Locate the cell with the specified text and output its (x, y) center coordinate. 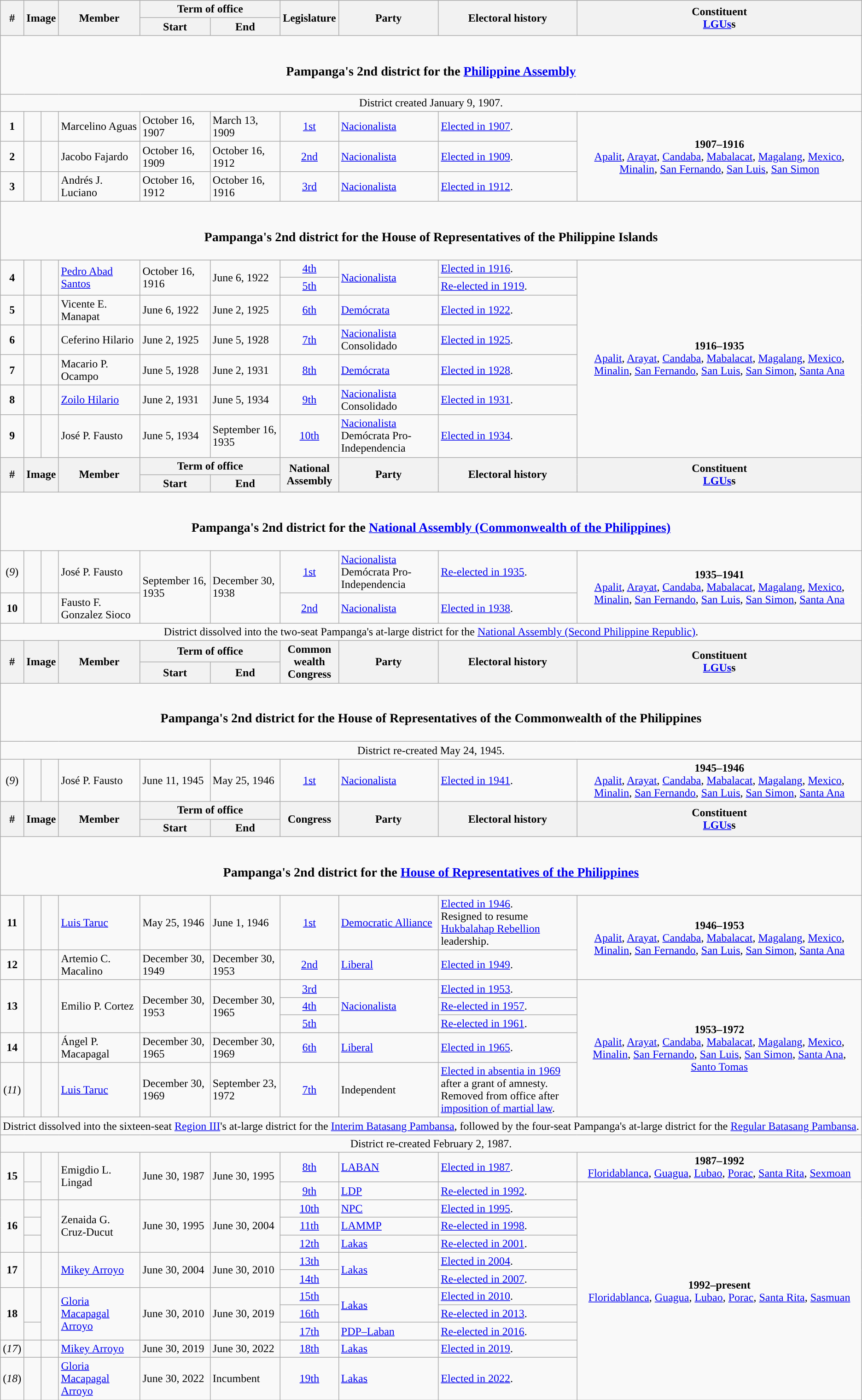
December 30, 1949 (175, 965)
District re-created February 2, 1987. (431, 1144)
18 (12, 1313)
1916–1935Apalit, Arayat, Candaba, Mabalacat, Magalang, Mexico, Minalin, San Fernando, San Luis, San Simon, Santa Ana (719, 359)
Elected in 2019. (507, 1348)
Vicente E. Manapat (99, 310)
Elected in 1922. (507, 310)
8 (12, 400)
Marcelino Aguas (99, 126)
19th (309, 1379)
18th (309, 1348)
Congress (309, 819)
1946–1953Apalit, Arayat, Candaba, Mabalacat, Magalang, Mexico, Minalin, San Fernando, San Luis, San Simon, Santa Ana (719, 937)
Re-elected in 1935. (507, 572)
December 30, 1938 (245, 587)
Elected in 1987. (507, 1168)
October 16, 1907 (175, 126)
LDP (389, 1191)
12th (309, 1243)
17 (12, 1270)
1935–1941Apalit, Arayat, Candaba, Mabalacat, Magalang, Mexico, Minalin, San Fernando, San Luis, San Simon, Santa Ana (719, 587)
Ángel P. Macapagal (99, 1048)
Pampanga's 2nd district for the National Assembly (Commonwealth of the Philippines) (431, 521)
1 (12, 126)
June 1, 1946 (245, 923)
October 16, 1909 (175, 157)
June 30, 1987 (175, 1176)
Elected in 1925. (507, 340)
13 (12, 1006)
Elected in 1995. (507, 1208)
9 (12, 436)
NationalAssembly (309, 475)
(17) (12, 1348)
Zenaida G. Cruz-Ducut (99, 1226)
September 23, 1972 (245, 1090)
12 (12, 965)
Re-elected in 1919. (507, 286)
District dissolved into the two-seat Pampanga's at-large district for the National Assembly (Second Philippine Republic). (431, 632)
LABAN (389, 1168)
Elected in 1907. (507, 126)
Jacobo Fajardo (99, 157)
Pampanga's 2nd district for the Philippine Assembly (431, 64)
Elected in 2004. (507, 1261)
Legislature (309, 18)
(11) (12, 1090)
14 (12, 1048)
District created January 9, 1907. (431, 103)
11th (309, 1226)
Incumbent (245, 1379)
Elected in 1931. (507, 400)
Elected in absentia in 1969 after a grant of amnesty.Removed from office after imposition of martial law. (507, 1090)
Ceferino Hilario (99, 340)
Re-elected in 1957. (507, 1006)
March 13, 1909 (245, 126)
Elected in 1953. (507, 988)
4 (12, 278)
1992–presentFloridablanca, Guagua, Lubao, Porac, Santa Rita, Sasmuan (719, 1291)
11 (12, 923)
Pedro Abad Santos (99, 278)
Elected in 2010. (507, 1296)
Elected in 1934. (507, 436)
Re-elected in 2016. (507, 1331)
Fausto F. Gonzalez Sioco (99, 608)
17th (309, 1331)
Emigdio L. Lingad (99, 1176)
14th (309, 1278)
3 (12, 186)
15th (309, 1296)
10 (12, 608)
Elected in 1916. (507, 269)
Elected in 1938. (507, 608)
Elected in 2022. (507, 1379)
Re-elected in 1992. (507, 1191)
1953–1972Apalit, Arayat, Candaba, Mabalacat, Magalang, Mexico, Minalin, San Fernando, San Luis, San Simon, Santa Ana, Santo Tomas (719, 1048)
Artemio C. Macalino (99, 965)
Re-elected in 2001. (507, 1243)
13th (309, 1261)
Elected in 1965. (507, 1048)
CommonwealthCongress (309, 662)
Pampanga's 2nd district for the House of Representatives of the Philippines (431, 866)
Zoilo Hilario (99, 400)
Emilio P. Cortez (99, 1006)
5 (12, 310)
1907–1916Apalit, Arayat, Candaba, Mabalacat, Magalang, Mexico, Minalin, San Fernando, San Luis, San Simon (719, 157)
Elected in 1928. (507, 370)
LAMMP (389, 1226)
Re-elected in 1998. (507, 1226)
June 11, 1945 (175, 780)
District re-created May 24, 1945. (431, 750)
15 (12, 1176)
1987–1992Floridablanca, Guagua, Lubao, Porac, Santa Rita, Sexmoan (719, 1168)
Elected in 1941. (507, 780)
Re-elected in 1961. (507, 1024)
6 (12, 340)
PDP–Laban (389, 1331)
NPC (389, 1208)
Pampanga's 2nd district for the House of Representatives of the Philippine Islands (431, 230)
Elected in 1949. (507, 965)
(18) (12, 1379)
16th (309, 1313)
Elected in 1909. (507, 157)
1945–1946Apalit, Arayat, Candaba, Mabalacat, Magalang, Mexico, Minalin, San Fernando, San Luis, San Simon, Santa Ana (719, 780)
Re-elected in 2007. (507, 1278)
Macario P. Ocampo (99, 370)
7 (12, 370)
Democratic Alliance (389, 923)
Independent (389, 1090)
2 (12, 157)
Elected in 1946.Resigned to resume Hukbalahap Rebellion leadership. (507, 923)
Elected in 1912. (507, 186)
Andrés J. Luciano (99, 186)
16 (12, 1226)
Pampanga's 2nd district for the House of Representatives of the Commonwealth of the Philippines (431, 713)
Re-elected in 2013. (507, 1313)
